Return [x, y] of the center of cell containing provided text 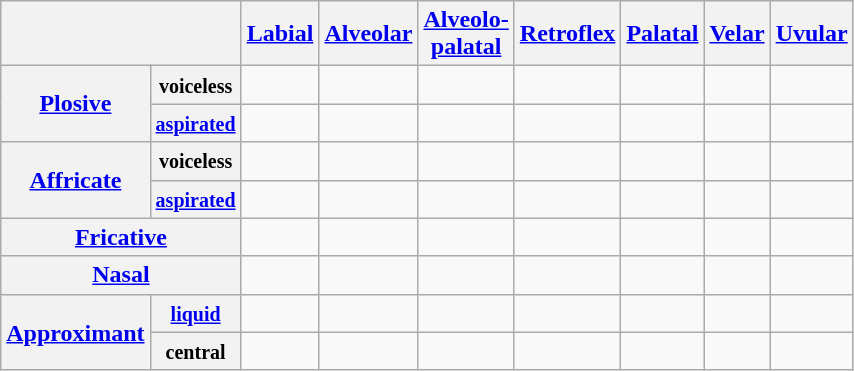
Fricative [121, 237]
Velar [737, 34]
liquid [196, 313]
Retroflex [568, 34]
central [196, 351]
Uvular [812, 34]
Labial [280, 34]
Alveolo-palatal [466, 34]
Palatal [662, 34]
Approximant [76, 332]
Plosive [76, 104]
Alveolar [368, 34]
Affricate [76, 180]
Nasal [121, 275]
